Detect which cell encompasses the target text, then output its [x, y] center coordinate. 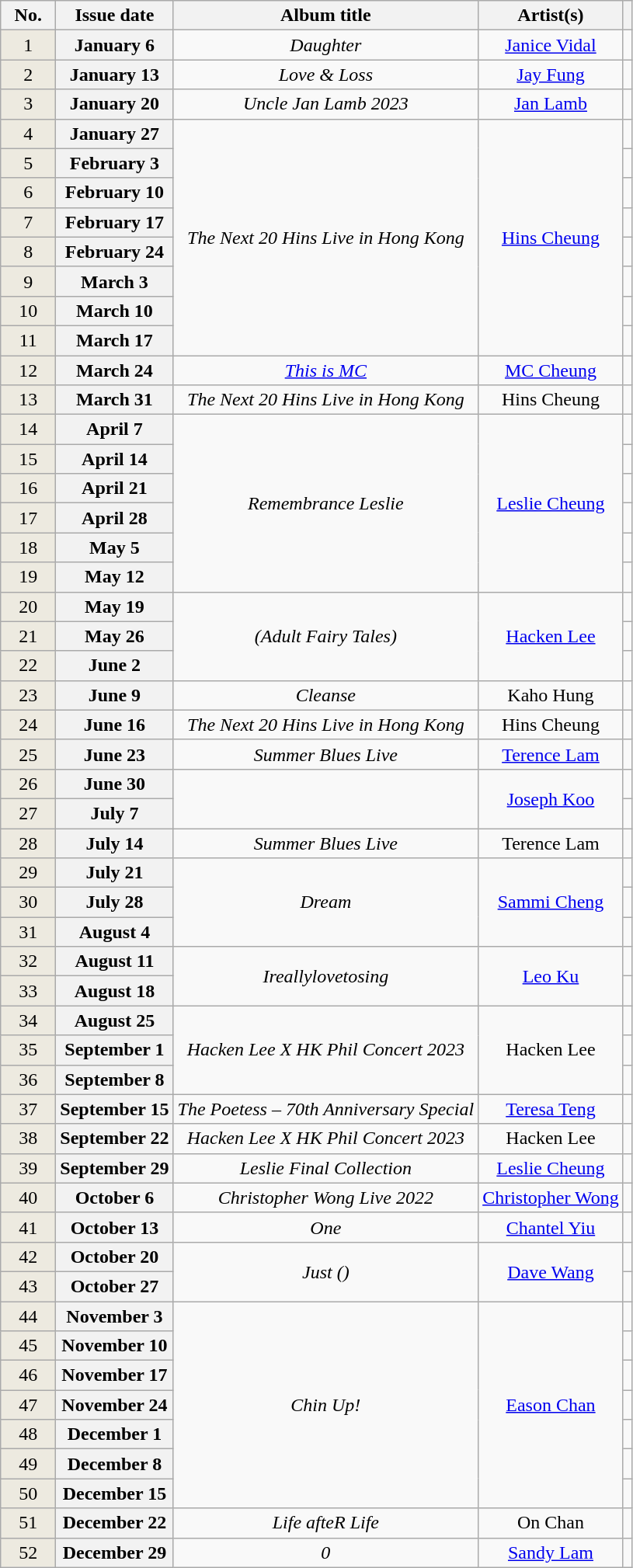
September 8 [115, 1080]
10 [28, 311]
This is MC [326, 370]
43 [28, 1286]
52 [28, 1552]
16 [28, 488]
21 [28, 636]
22 [28, 666]
January 20 [115, 104]
51 [28, 1523]
Life afteR Life [326, 1523]
December 22 [115, 1523]
October 20 [115, 1257]
May 12 [115, 577]
Christopher Wong Live 2022 [326, 1198]
1 [28, 45]
February 17 [115, 222]
Just () [326, 1271]
11 [28, 340]
Chin Up! [326, 1405]
Chantel Yiu [551, 1227]
November 10 [115, 1346]
April 28 [115, 518]
September 22 [115, 1139]
34 [28, 1020]
October 27 [115, 1286]
Artist(s) [551, 16]
13 [28, 400]
November 24 [115, 1405]
2 [28, 75]
December 8 [115, 1464]
40 [28, 1198]
April 7 [115, 429]
(Adult Fairy Tales) [326, 636]
March 31 [115, 400]
June 2 [115, 666]
Teresa Teng [551, 1109]
Dave Wang [551, 1271]
August 25 [115, 1020]
February 10 [115, 193]
30 [28, 902]
Jay Fung [551, 75]
33 [28, 991]
27 [28, 813]
Christopher Wong [551, 1198]
April 21 [115, 488]
November 17 [115, 1375]
Jan Lamb [551, 104]
January 6 [115, 45]
Uncle Jan Lamb 2023 [326, 104]
4 [28, 134]
Eason Chan [551, 1405]
6 [28, 193]
June 23 [115, 754]
December 29 [115, 1552]
47 [28, 1405]
29 [28, 873]
49 [28, 1464]
June 16 [115, 725]
8 [28, 252]
20 [28, 607]
Janice Vidal [551, 45]
31 [28, 932]
Love & Loss [326, 75]
One [326, 1227]
January 27 [115, 134]
March 10 [115, 311]
17 [28, 518]
October 6 [115, 1198]
42 [28, 1257]
January 13 [115, 75]
32 [28, 961]
No. [28, 16]
March 24 [115, 370]
50 [28, 1493]
26 [28, 784]
35 [28, 1050]
44 [28, 1316]
February 3 [115, 163]
24 [28, 725]
The Poetess – 70th Anniversary Special [326, 1109]
June 30 [115, 784]
November 3 [115, 1316]
37 [28, 1109]
0 [326, 1552]
Issue date [115, 16]
October 13 [115, 1227]
5 [28, 163]
Ireallylovetosing [326, 976]
August 11 [115, 961]
February 24 [115, 252]
14 [28, 429]
36 [28, 1080]
December 1 [115, 1434]
48 [28, 1434]
Album title [326, 16]
Dream [326, 902]
28 [28, 843]
18 [28, 548]
June 9 [115, 695]
9 [28, 281]
25 [28, 754]
Leslie Final Collection [326, 1168]
August 4 [115, 932]
12 [28, 370]
3 [28, 104]
Cleanse [326, 695]
July 7 [115, 813]
Joseph Koo [551, 798]
July 21 [115, 873]
39 [28, 1168]
Daughter [326, 45]
MC Cheung [551, 370]
May 26 [115, 636]
15 [28, 459]
May 19 [115, 607]
Kaho Hung [551, 695]
7 [28, 222]
September 15 [115, 1109]
September 1 [115, 1050]
December 15 [115, 1493]
March 17 [115, 340]
46 [28, 1375]
On Chan [551, 1523]
September 29 [115, 1168]
May 5 [115, 548]
Sandy Lam [551, 1552]
April 14 [115, 459]
45 [28, 1346]
Sammi Cheng [551, 902]
19 [28, 577]
March 3 [115, 281]
Remembrance Leslie [326, 503]
41 [28, 1227]
Leo Ku [551, 976]
23 [28, 695]
August 18 [115, 991]
July 14 [115, 843]
July 28 [115, 902]
38 [28, 1139]
